For the text-containing cell, return its midpoint in [x, y] coordinate format. 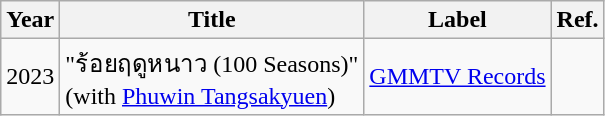
GMMTV Records [458, 77]
Year [30, 20]
Label [458, 20]
2023 [30, 77]
Title [212, 20]
"ร้อยฤดูหนาว (100 Seasons)"(with Phuwin Tangsakyuen) [212, 77]
Ref. [578, 20]
